Capture the cell that displays the provided text and extract its (X, Y) central coordinate. 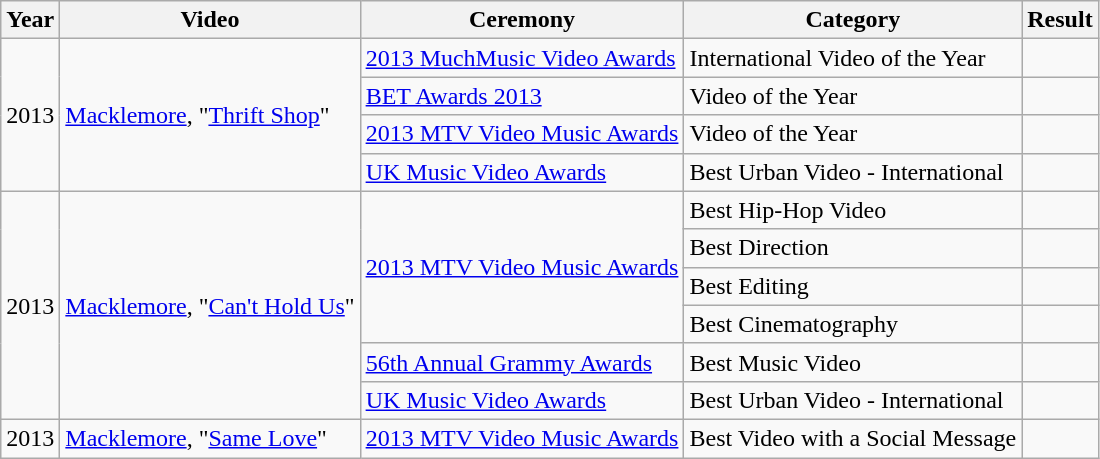
Best Direction (853, 248)
Result (1060, 20)
56th Annual Grammy Awards (522, 362)
Year (30, 20)
Best Music Video (853, 362)
Category (853, 20)
Best Hip-Hop Video (853, 210)
Macklemore, "Same Love" (210, 438)
Ceremony (522, 20)
2013 MuchMusic Video Awards (522, 58)
BET Awards 2013 (522, 96)
Macklemore, "Thrift Shop" (210, 115)
Best Editing (853, 286)
Best Cinematography (853, 324)
Best Video with a Social Message (853, 438)
Macklemore, "Can't Hold Us" (210, 305)
International Video of the Year (853, 58)
Video (210, 20)
